For the text-containing cell, return its midpoint in [X, Y] coordinate format. 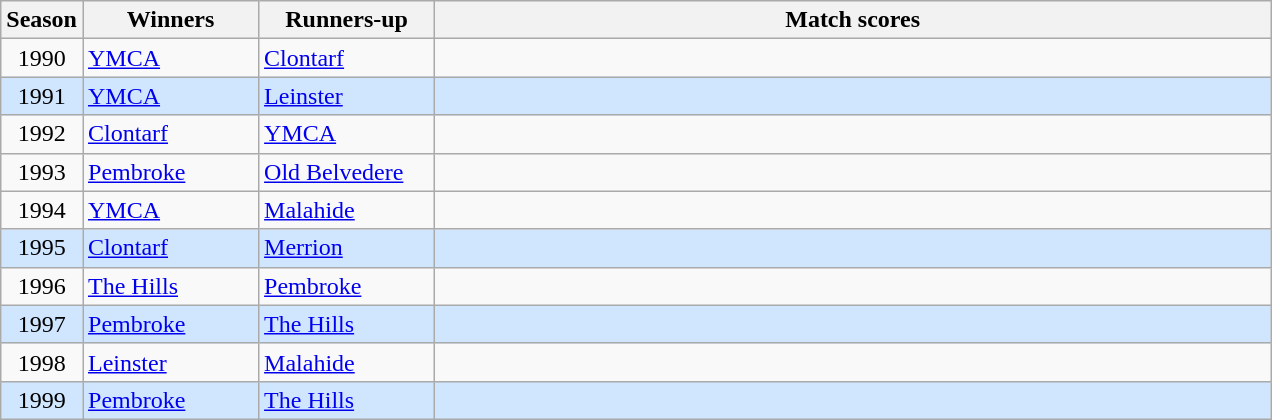
1993 [42, 172]
1994 [42, 210]
Season [42, 20]
Match scores [853, 20]
1999 [42, 400]
Winners [170, 20]
1995 [42, 248]
1998 [42, 362]
1990 [42, 58]
1992 [42, 134]
1991 [42, 96]
Runners-up [347, 20]
Merrion [347, 248]
Old Belvedere [347, 172]
1996 [42, 286]
1997 [42, 324]
